Determine the (X, Y) coordinate at the center of the cell enclosing the given text.  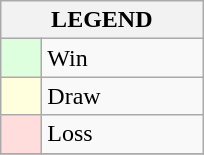
Win (122, 58)
LEGEND (102, 20)
Loss (122, 134)
Draw (122, 96)
